Search for the cell housing the specified text and yield its [x, y] center coordinate. 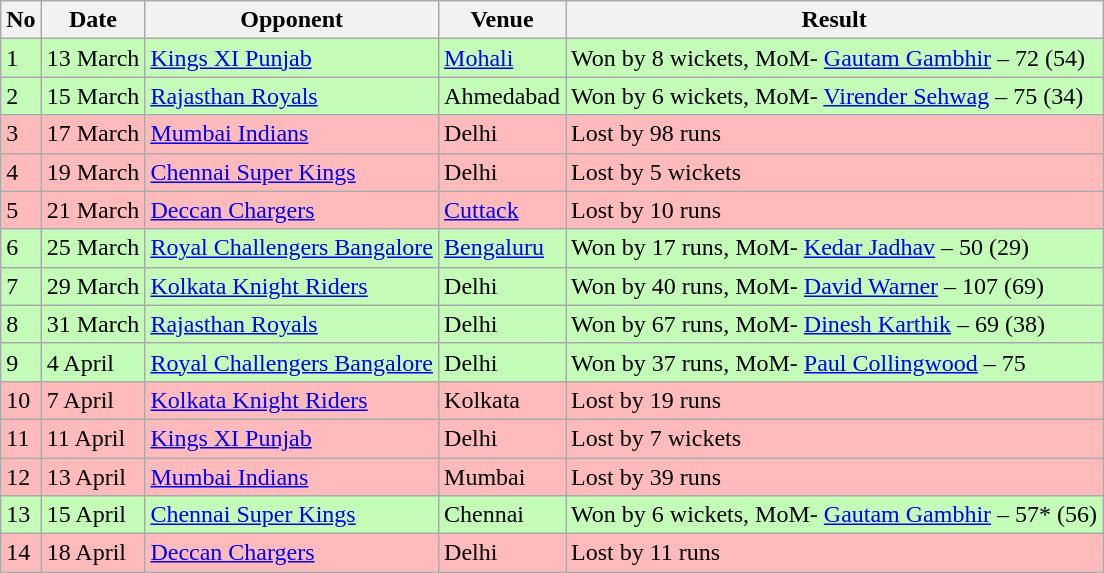
7 [21, 286]
No [21, 20]
Bengaluru [502, 248]
Cuttack [502, 210]
25 March [93, 248]
14 [21, 553]
12 [21, 477]
Lost by 39 runs [834, 477]
Lost by 98 runs [834, 134]
8 [21, 324]
9 [21, 362]
18 April [93, 553]
2 [21, 96]
Won by 8 wickets, MoM- Gautam Gambhir – 72 (54) [834, 58]
Lost by 19 runs [834, 400]
Won by 6 wickets, MoM- Gautam Gambhir – 57* (56) [834, 515]
Lost by 5 wickets [834, 172]
13 March [93, 58]
29 March [93, 286]
Lost by 10 runs [834, 210]
Venue [502, 20]
31 March [93, 324]
Won by 40 runs, MoM- David Warner – 107 (69) [834, 286]
15 March [93, 96]
Ahmedabad [502, 96]
11 [21, 438]
11 April [93, 438]
Date [93, 20]
Mumbai [502, 477]
6 [21, 248]
Won by 17 runs, MoM- Kedar Jadhav – 50 (29) [834, 248]
21 March [93, 210]
19 March [93, 172]
10 [21, 400]
3 [21, 134]
Result [834, 20]
Won by 6 wickets, MoM- Virender Sehwag – 75 (34) [834, 96]
Opponent [292, 20]
Lost by 7 wickets [834, 438]
Chennai [502, 515]
4 April [93, 362]
7 April [93, 400]
Mohali [502, 58]
15 April [93, 515]
4 [21, 172]
17 March [93, 134]
13 April [93, 477]
Lost by 11 runs [834, 553]
Won by 37 runs, MoM- Paul Collingwood – 75 [834, 362]
Kolkata [502, 400]
1 [21, 58]
13 [21, 515]
5 [21, 210]
Won by 67 runs, MoM- Dinesh Karthik – 69 (38) [834, 324]
